Identify which cell holds the provided text, then report its [X, Y] central coordinate. 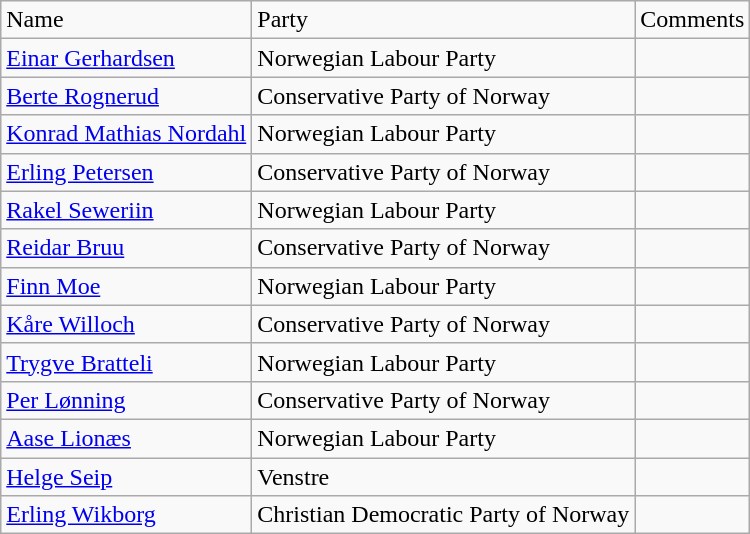
Trygve Bratteli [126, 362]
Berte Rognerud [126, 96]
Konrad Mathias Nordahl [126, 134]
Party [444, 20]
Erling Petersen [126, 172]
Reidar Bruu [126, 248]
Name [126, 20]
Christian Democratic Party of Norway [444, 515]
Einar Gerhardsen [126, 58]
Comments [692, 20]
Erling Wikborg [126, 515]
Finn Moe [126, 286]
Kåre Willoch [126, 324]
Rakel Seweriin [126, 210]
Aase Lionæs [126, 438]
Venstre [444, 477]
Per Lønning [126, 400]
Helge Seip [126, 477]
